Determine the [x, y] coordinate at the center of the cell enclosing the given text.  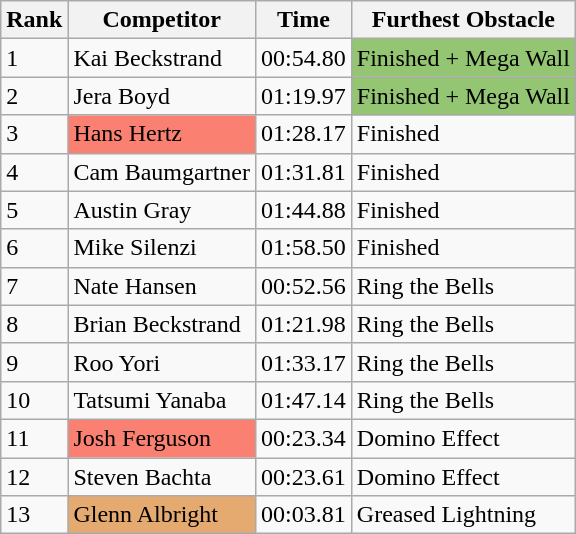
01:58.50 [304, 248]
00:23.34 [304, 438]
01:33.17 [304, 362]
01:44.88 [304, 210]
01:21.98 [304, 324]
Greased Lightning [463, 515]
5 [34, 210]
00:03.81 [304, 515]
Cam Baumgartner [162, 172]
Glenn Albright [162, 515]
4 [34, 172]
01:47.14 [304, 400]
13 [34, 515]
Steven Bachta [162, 477]
1 [34, 58]
12 [34, 477]
Time [304, 20]
8 [34, 324]
Rank [34, 20]
Hans Hertz [162, 134]
00:23.61 [304, 477]
7 [34, 286]
Austin Gray [162, 210]
Kai Beckstrand [162, 58]
00:52.56 [304, 286]
01:31.81 [304, 172]
11 [34, 438]
Mike Silenzi [162, 248]
00:54.80 [304, 58]
Competitor [162, 20]
Furthest Obstacle [463, 20]
Jera Boyd [162, 96]
3 [34, 134]
01:28.17 [304, 134]
2 [34, 96]
Josh Ferguson [162, 438]
6 [34, 248]
Brian Beckstrand [162, 324]
9 [34, 362]
01:19.97 [304, 96]
Nate Hansen [162, 286]
Tatsumi Yanaba [162, 400]
Roo Yori [162, 362]
10 [34, 400]
